Pinpoint the cell where the given text exists, returning its [X, Y] midpoint coordinate. 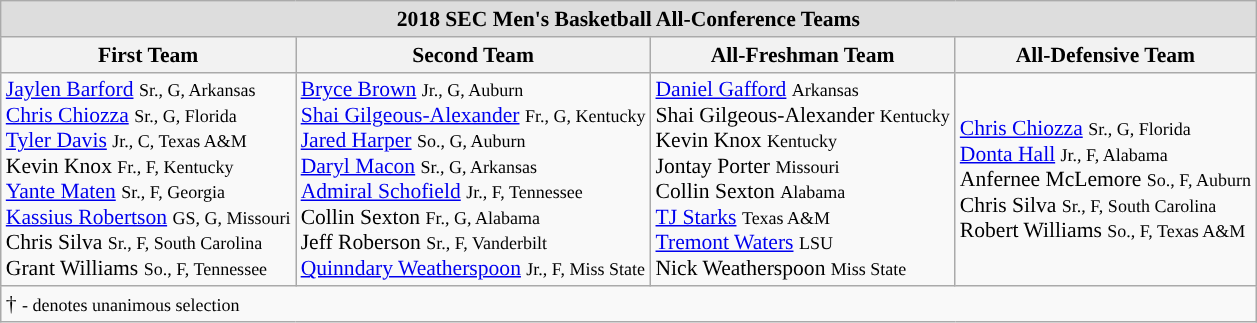
All-Freshman Team [802, 55]
† - denotes unanimous selection [628, 305]
All-Defensive Team [1106, 55]
2018 SEC Men's Basketball All-Conference Teams [628, 19]
First Team [148, 55]
Second Team [474, 55]
